Pinpoint the cell where the given text exists, returning its [x, y] midpoint coordinate. 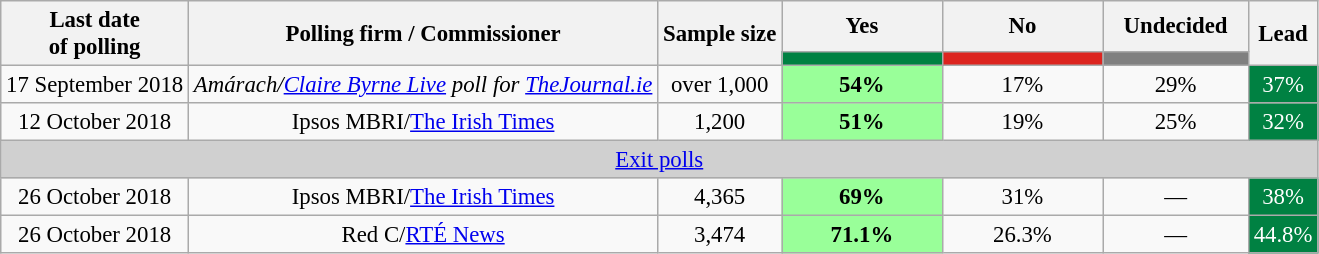
32% [1282, 122]
71.1% [862, 235]
Last date of polling [95, 34]
Lead [1282, 34]
51% [862, 122]
4,365 [720, 197]
Polling firm / Commissioner [424, 34]
54% [862, 85]
44.8% [1282, 235]
Red C/RTÉ News [424, 235]
29% [1176, 85]
Amárach/Claire Byrne Live poll for TheJournal.ie [424, 85]
Exit polls [660, 160]
12 October 2018 [95, 122]
1,200 [720, 122]
19% [1022, 122]
69% [862, 197]
Yes [862, 26]
Undecided [1176, 26]
37% [1282, 85]
31% [1022, 197]
17 September 2018 [95, 85]
26.3% [1022, 235]
3,474 [720, 235]
Sample size [720, 34]
over 1,000 [720, 85]
No [1022, 26]
17% [1022, 85]
38% [1282, 197]
25% [1176, 122]
